Return the [x, y] coordinate for the center point of the cell that contains the specified text.  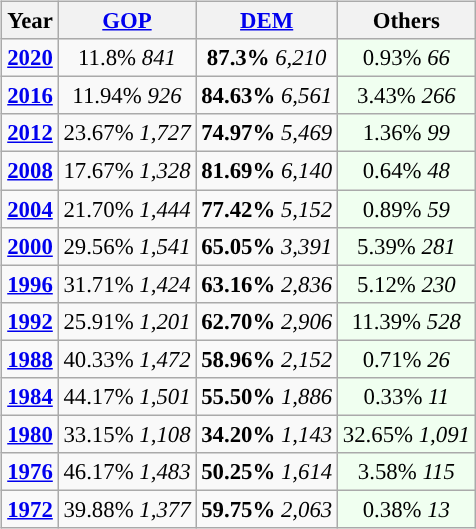
0.89% 59 [406, 209]
32.65% 1,091 [406, 434]
25.91% 1,201 [127, 321]
5.39% 281 [406, 246]
55.50% 1,886 [267, 396]
62.70% 2,906 [267, 321]
33.15% 1,108 [127, 434]
2012 [30, 133]
5.12% 230 [406, 284]
2008 [30, 171]
1.36% 99 [406, 133]
0.33% 11 [406, 396]
0.93% 66 [406, 58]
2020 [30, 58]
DEM [267, 21]
84.63% 6,561 [267, 96]
59.75% 2,063 [267, 509]
17.67% 1,328 [127, 171]
21.70% 1,444 [127, 209]
1992 [30, 321]
3.58% 115 [406, 472]
3.43% 266 [406, 96]
11.8% 841 [127, 58]
1980 [30, 434]
2000 [30, 246]
1984 [30, 396]
40.33% 1,472 [127, 359]
1976 [30, 472]
63.16% 2,836 [267, 284]
74.97% 5,469 [267, 133]
1996 [30, 284]
58.96% 2,152 [267, 359]
Others [406, 21]
2004 [30, 209]
0.71% 26 [406, 359]
Year [30, 21]
GOP [127, 21]
65.05% 3,391 [267, 246]
39.88% 1,377 [127, 509]
87.3% 6,210 [267, 58]
2016 [30, 96]
81.69% 6,140 [267, 171]
1988 [30, 359]
23.67% 1,727 [127, 133]
34.20% 1,143 [267, 434]
1972 [30, 509]
0.38% 13 [406, 509]
29.56% 1,541 [127, 246]
44.17% 1,501 [127, 396]
77.42% 5,152 [267, 209]
11.39% 528 [406, 321]
50.25% 1,614 [267, 472]
46.17% 1,483 [127, 472]
11.94% 926 [127, 96]
31.71% 1,424 [127, 284]
0.64% 48 [406, 171]
